Determine the (X, Y) coordinate at the center of the cell enclosing the given text.  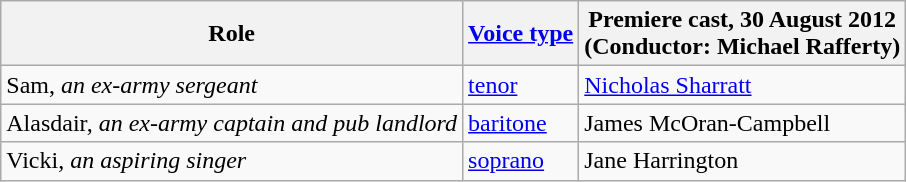
Sam, an ex-army sergeant (232, 85)
Role (232, 34)
James McOran-Campbell (742, 123)
soprano (521, 161)
Premiere cast, 30 August 2012(Conductor: Michael Rafferty) (742, 34)
Alasdair, an ex-army captain and pub landlord (232, 123)
Vicki, an aspiring singer (232, 161)
Jane Harrington (742, 161)
Nicholas Sharratt (742, 85)
baritone (521, 123)
tenor (521, 85)
Voice type (521, 34)
